Provide the [X, Y] coordinate of the cell's center where the given text is located.  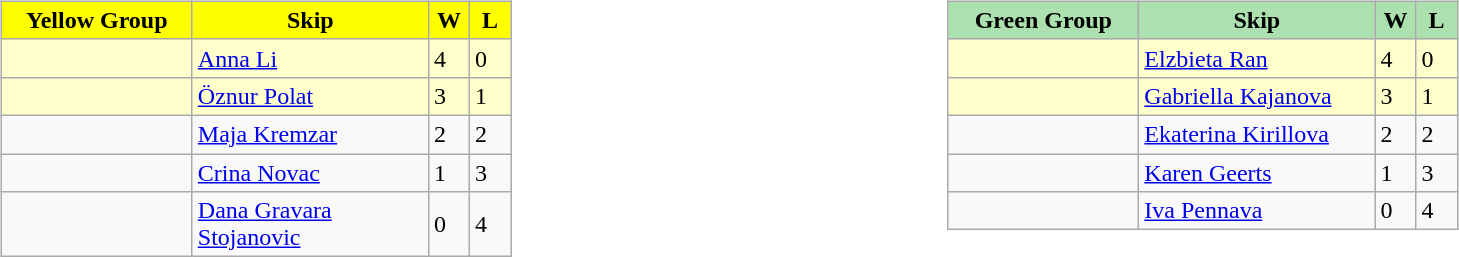
Iva Pennava [1257, 211]
Gabriella Kajanova [1257, 96]
Maja Kremzar [310, 134]
Crina Novac [310, 173]
Elzbieta Ran [1257, 58]
Öznur Polat [310, 96]
Karen Geerts [1257, 173]
Dana Gravara Stojanovic [310, 224]
Yellow Group [96, 20]
Anna Li [310, 58]
Ekaterina Kirillova [1257, 134]
Green Group [1044, 20]
